Pinpoint the cell where the given text exists, returning its [x, y] midpoint coordinate. 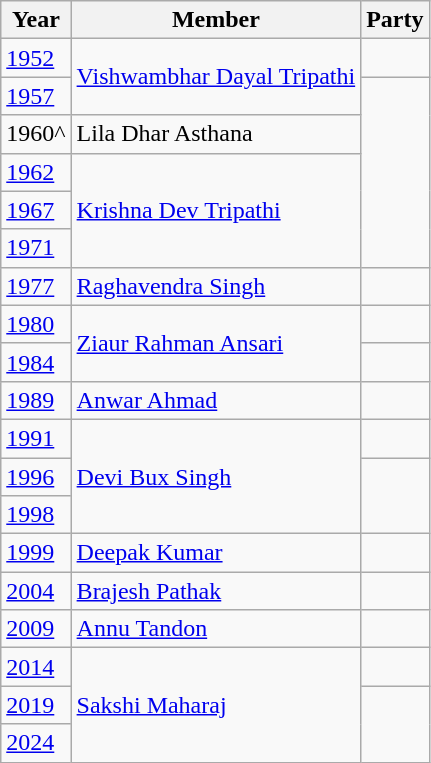
Ziaur Rahman Ansari [216, 343]
2019 [36, 705]
Sakshi Maharaj [216, 705]
1960^ [36, 134]
Raghavendra Singh [216, 286]
Krishna Dev Tripathi [216, 210]
1971 [36, 248]
2024 [36, 743]
1952 [36, 58]
1984 [36, 362]
1991 [36, 438]
1980 [36, 324]
1957 [36, 96]
Year [36, 20]
2004 [36, 591]
1999 [36, 553]
1996 [36, 477]
Member [216, 20]
2014 [36, 667]
Annu Tandon [216, 629]
Party [395, 20]
2009 [36, 629]
1989 [36, 400]
1977 [36, 286]
1967 [36, 210]
1998 [36, 515]
Lila Dhar Asthana [216, 134]
Deepak Kumar [216, 553]
Vishwambhar Dayal Tripathi [216, 77]
Anwar Ahmad [216, 400]
Brajesh Pathak [216, 591]
1962 [36, 172]
Devi Bux Singh [216, 476]
